For the text-containing cell, return its midpoint in (x, y) coordinate format. 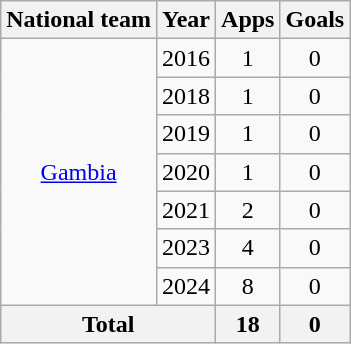
2023 (186, 248)
2 (248, 210)
Total (108, 324)
8 (248, 286)
4 (248, 248)
Year (186, 20)
Gambia (79, 172)
2016 (186, 58)
National team (79, 20)
2021 (186, 210)
Apps (248, 20)
18 (248, 324)
2024 (186, 286)
2019 (186, 134)
2018 (186, 96)
2020 (186, 172)
Goals (315, 20)
